Output the [x, y] coordinate of the center of the cell containing the given text.  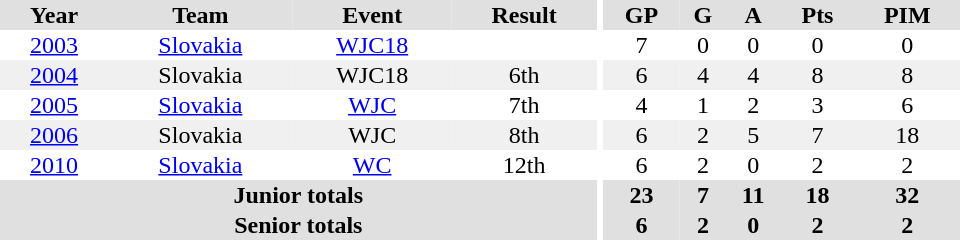
PIM [908, 15]
2003 [54, 45]
8th [524, 135]
6th [524, 75]
2010 [54, 165]
WC [372, 165]
32 [908, 195]
Result [524, 15]
Junior totals [298, 195]
Event [372, 15]
2004 [54, 75]
A [753, 15]
Team [200, 15]
23 [642, 195]
2006 [54, 135]
5 [753, 135]
G [703, 15]
1 [703, 105]
11 [753, 195]
Pts [817, 15]
GP [642, 15]
Year [54, 15]
7th [524, 105]
Senior totals [298, 225]
2005 [54, 105]
3 [817, 105]
12th [524, 165]
